Identify which cell holds the provided text, then report its [x, y] central coordinate. 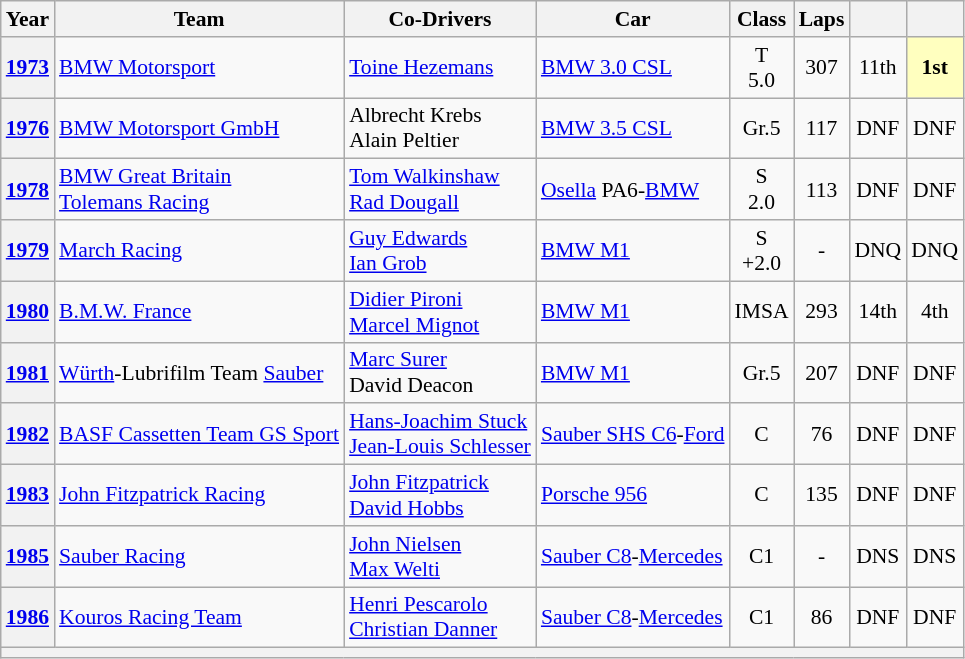
Team [199, 19]
T5.0 [762, 68]
117 [822, 128]
Sauber SHS C6-Ford [633, 434]
BMW 3.0 CSL [633, 68]
1978 [28, 190]
1981 [28, 372]
BMW Motorsport GmbH [199, 128]
Co-Drivers [440, 19]
Osella PA6-BMW [633, 190]
1983 [28, 496]
Toine Hezemans [440, 68]
John Fitzpatrick Racing [199, 496]
1980 [28, 312]
207 [822, 372]
11th [878, 68]
1976 [28, 128]
B.M.W. France [199, 312]
14th [878, 312]
307 [822, 68]
John Fitzpatrick David Hobbs [440, 496]
1982 [28, 434]
76 [822, 434]
1st [934, 68]
1973 [28, 68]
Marc Surer David Deacon [440, 372]
Guy Edwards Ian Grob [440, 250]
John Nielsen Max Welti [440, 556]
Laps [822, 19]
Didier Pironi Marcel Mignot [440, 312]
Porsche 956 [633, 496]
March Racing [199, 250]
135 [822, 496]
BMW 3.5 CSL [633, 128]
Hans-Joachim Stuck Jean-Louis Schlesser [440, 434]
1985 [28, 556]
4th [934, 312]
BMW Motorsport [199, 68]
Würth-Lubrifilm Team Sauber [199, 372]
BMW Great Britain Tolemans Racing [199, 190]
1979 [28, 250]
IMSA [762, 312]
Albrecht Krebs Alain Peltier [440, 128]
Year [28, 19]
Sauber Racing [199, 556]
293 [822, 312]
S+2.0 [762, 250]
Tom Walkinshaw Rad Dougall [440, 190]
1986 [28, 618]
Class [762, 19]
86 [822, 618]
113 [822, 190]
BASF Cassetten Team GS Sport [199, 434]
Kouros Racing Team [199, 618]
Henri Pescarolo Christian Danner [440, 618]
Car [633, 19]
S2.0 [762, 190]
